Return the [x, y] coordinate for the center point of the cell that contains the specified text.  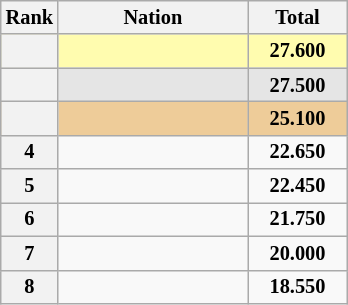
21.750 [298, 219]
5 [30, 186]
27.600 [298, 51]
8 [30, 287]
6 [30, 219]
22.450 [298, 186]
7 [30, 253]
Total [298, 17]
22.650 [298, 152]
18.550 [298, 287]
27.500 [298, 85]
4 [30, 152]
Nation [153, 17]
20.000 [298, 253]
Rank [30, 17]
25.100 [298, 118]
